For the text-containing cell, return its midpoint in (x, y) coordinate format. 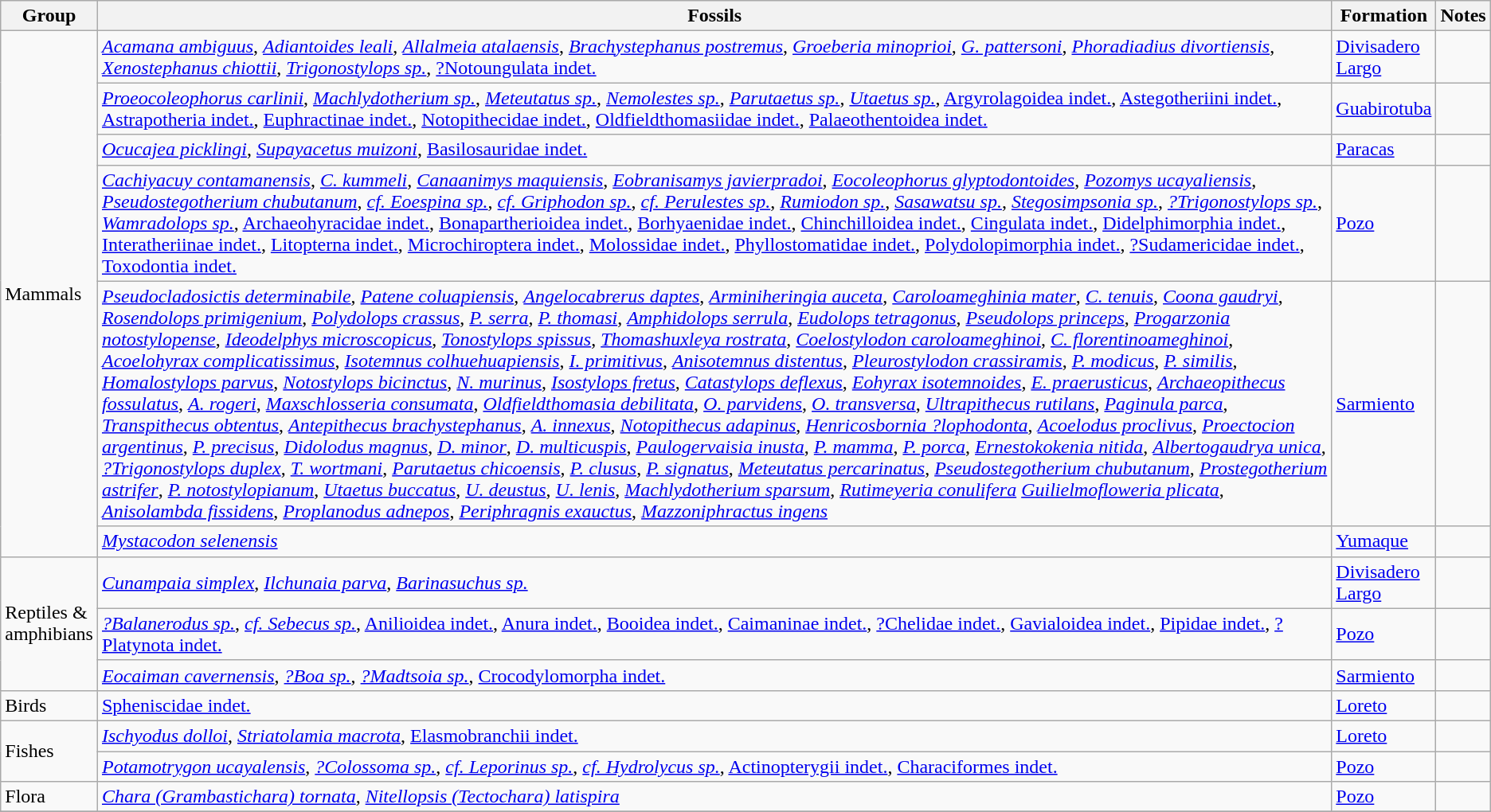
Birds (49, 705)
Notes (1463, 16)
Mammals (49, 294)
Flora (49, 797)
Ocucajea picklingi, Supayacetus muizoni, Basilosauridae indet. (714, 150)
Group (49, 16)
Mystacodon selenensis (714, 541)
Chara (Grambastichara) tornata, Nitellopsis (Tectochara) latispira (714, 797)
Reptiles &amphibians (49, 623)
Eocaiman cavernensis, ?Boa sp., ?Madtsoia sp., Crocodylomorpha indet. (714, 675)
Fossils (714, 16)
Formation (1384, 16)
Potamotrygon ucayalensis, ?Colossoma sp., cf. Leporinus sp., cf. Hydrolycus sp., Actinopterygii indet., Characiformes indet. (714, 767)
Paracas (1384, 150)
Spheniscidae indet. (714, 705)
Guabirotuba (1384, 108)
Yumaque (1384, 541)
Ischyodus dolloi, Striatolamia macrota, Elasmobranchii indet. (714, 736)
Fishes (49, 751)
Cunampaia simplex, Ilchunaia parva, Barinasuchus sp. (714, 583)
